Find where the given text appears and provide that cell's center as (x, y) coordinate. 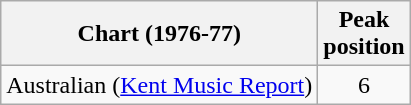
Peakposition (364, 34)
Chart (1976-77) (160, 34)
Australian (Kent Music Report) (160, 85)
6 (364, 85)
